Find where the given text appears and provide that cell's center as (X, Y) coordinate. 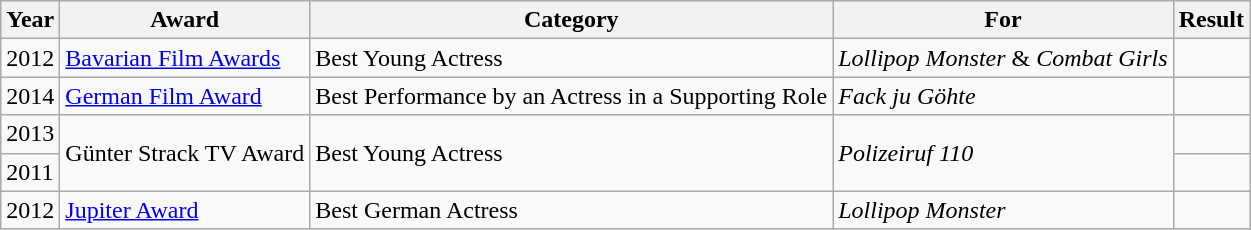
Category (572, 20)
Polizeiruf 110 (1003, 153)
Günter Strack TV Award (185, 153)
Lollipop Monster & Combat Girls (1003, 58)
2013 (30, 134)
German Film Award (185, 96)
Lollipop Monster (1003, 210)
For (1003, 20)
Best German Actress (572, 210)
Jupiter Award (185, 210)
2011 (30, 172)
Best Performance by an Actress in a Supporting Role (572, 96)
Award (185, 20)
Bavarian Film Awards (185, 58)
2014 (30, 96)
Result (1211, 20)
Year (30, 20)
Fack ju Göhte (1003, 96)
